Scan for the cell matching the given text and deliver its (X, Y) coordinate at center. 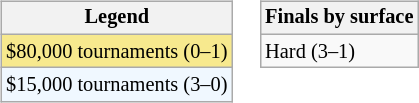
Hard (3–1) (339, 51)
$80,000 tournaments (0–1) (116, 51)
$15,000 tournaments (3–0) (116, 85)
Finals by surface (339, 18)
Legend (116, 18)
